Pinpoint the cell where the given text exists, returning its [x, y] midpoint coordinate. 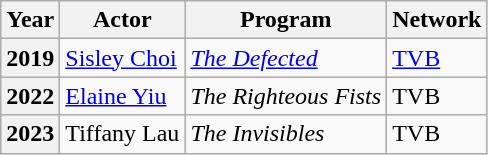
2023 [30, 134]
Actor [122, 20]
2019 [30, 58]
2022 [30, 96]
Year [30, 20]
Network [437, 20]
Sisley Choi [122, 58]
The Defected [286, 58]
The Invisibles [286, 134]
Tiffany Lau [122, 134]
Elaine Yiu [122, 96]
The Righteous Fists [286, 96]
Program [286, 20]
